Extract the [x, y] coordinate from the center of the cell holding the provided text.  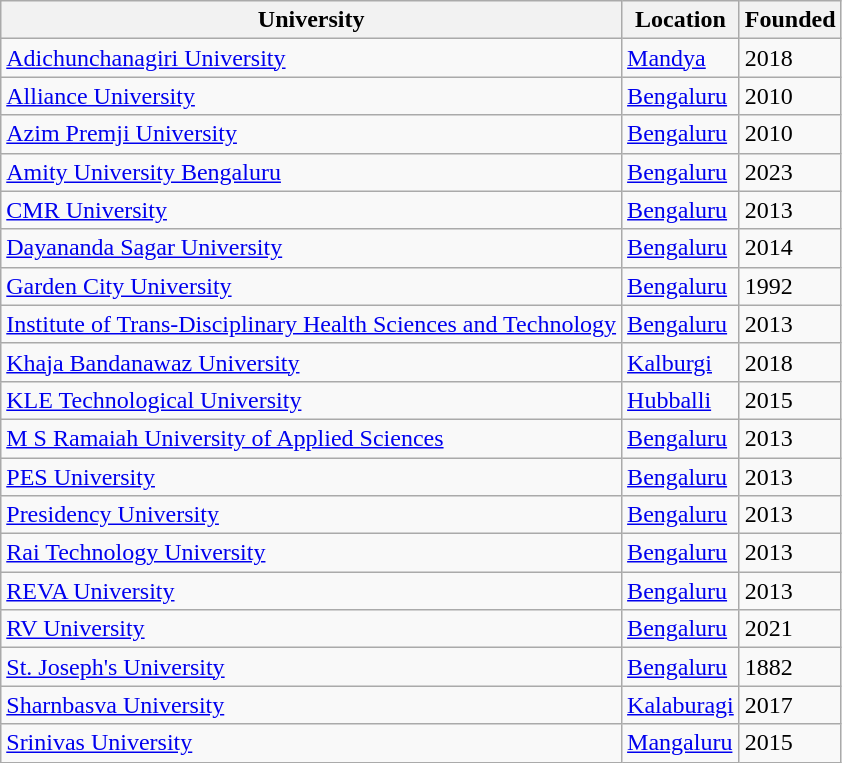
Institute of Trans-Disciplinary Health Sciences and Technology [312, 324]
Presidency University [312, 515]
Kalburgi [681, 362]
Rai Technology University [312, 553]
St. Joseph's University [312, 667]
Kalaburagi [681, 705]
REVA University [312, 591]
Mangaluru [681, 743]
2021 [790, 629]
Hubballi [681, 400]
Garden City University [312, 286]
1882 [790, 667]
CMR University [312, 210]
Location [681, 20]
University [312, 20]
1992 [790, 286]
Khaja Bandanawaz University [312, 362]
M S Ramaiah University of Applied Sciences [312, 438]
Amity University Bengaluru [312, 172]
Srinivas University [312, 743]
Dayananda Sagar University [312, 248]
KLE Technological University [312, 400]
Alliance University [312, 96]
Adichunchanagiri University [312, 58]
RV University [312, 629]
Sharnbasva University [312, 705]
PES University [312, 477]
2017 [790, 705]
2014 [790, 248]
Mandya [681, 58]
Founded [790, 20]
Azim Premji University [312, 134]
2023 [790, 172]
